From the cell containing the given text, extract its center point as [X, Y] coordinate. 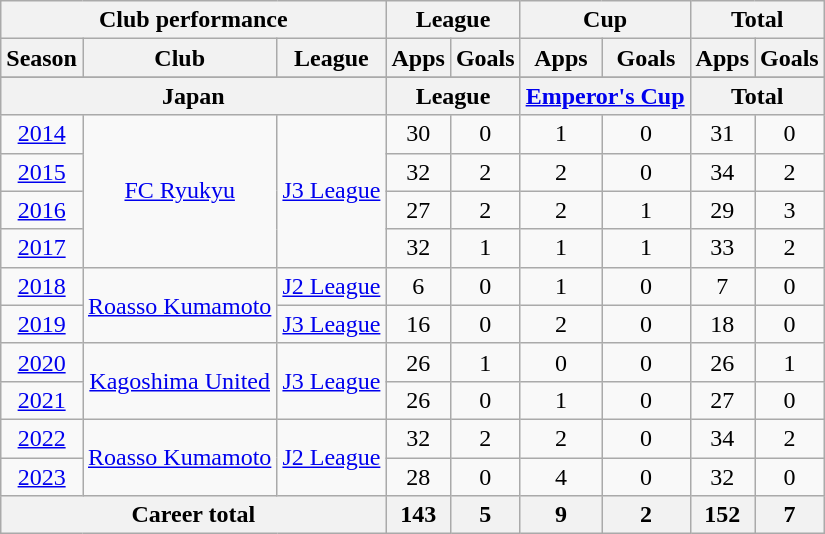
Season [42, 58]
2014 [42, 134]
Club [179, 58]
2018 [42, 286]
5 [485, 515]
2023 [42, 477]
Kagoshima United [179, 381]
3 [789, 210]
Career total [194, 515]
Emperor's Cup [605, 96]
FC Ryukyu [179, 191]
31 [722, 134]
16 [418, 324]
2019 [42, 324]
Cup [605, 20]
30 [418, 134]
33 [722, 248]
Japan [194, 96]
4 [561, 477]
2022 [42, 438]
6 [418, 286]
18 [722, 324]
152 [722, 515]
9 [561, 515]
2020 [42, 362]
2017 [42, 248]
2015 [42, 172]
2021 [42, 400]
29 [722, 210]
28 [418, 477]
143 [418, 515]
2016 [42, 210]
Club performance [194, 20]
